Find where the given text appears and provide that cell's center as [x, y] coordinate. 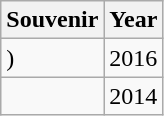
) [52, 58]
2016 [134, 58]
Year [134, 20]
Souvenir [52, 20]
2014 [134, 96]
